Capture the cell that displays the provided text and extract its (X, Y) central coordinate. 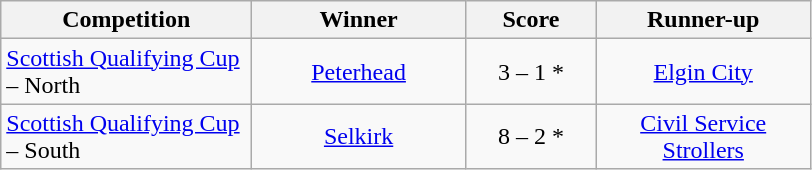
Winner (359, 20)
Runner-up (703, 20)
3 – 1 * (530, 72)
Peterhead (359, 72)
8 – 2 * (530, 136)
Selkirk (359, 136)
Civil Service Strollers (703, 136)
Score (530, 20)
Scottish Qualifying Cup – North (126, 72)
Competition (126, 20)
Elgin City (703, 72)
Scottish Qualifying Cup – South (126, 136)
